Find where the given text appears and provide that cell's center as [X, Y] coordinate. 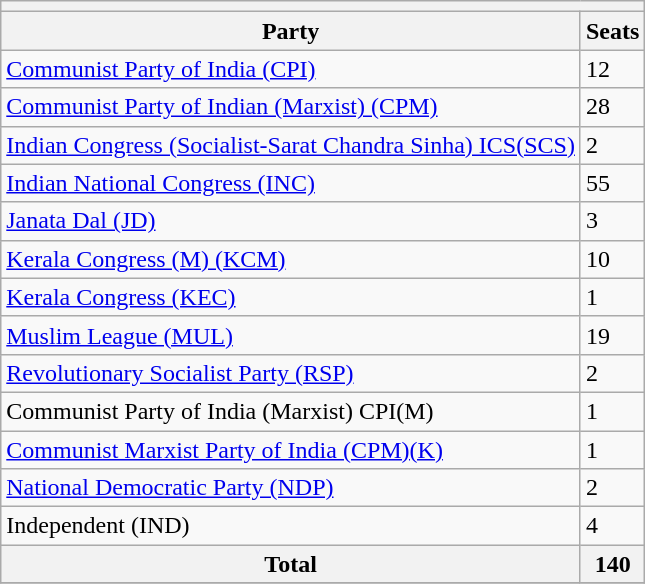
Revolutionary Socialist Party (RSP) [291, 373]
Total [291, 564]
12 [612, 69]
Communist Party of India (Marxist) CPI(M) [291, 411]
Communist Marxist Party of India (CPM)(K) [291, 449]
Party [291, 31]
Janata Dal (JD) [291, 221]
Kerala Congress (M) (KCM) [291, 259]
Muslim League (MUL) [291, 335]
Kerala Congress (KEC) [291, 297]
10 [612, 259]
Indian Congress (Socialist-Sarat Chandra Sinha) ICS(SCS) [291, 145]
19 [612, 335]
Communist Party of Indian (Marxist) (CPM) [291, 107]
4 [612, 526]
28 [612, 107]
National Democratic Party (NDP) [291, 488]
Communist Party of India (CPI) [291, 69]
Independent (IND) [291, 526]
Indian National Congress (INC) [291, 183]
3 [612, 221]
55 [612, 183]
140 [612, 564]
Seats [612, 31]
